Extract the (x, y) coordinate from the center of the cell holding the provided text.  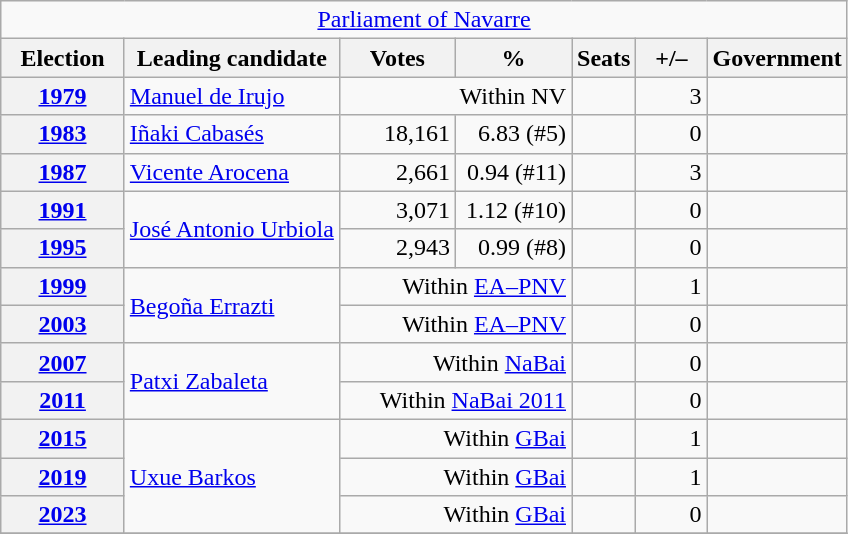
Votes (397, 58)
Manuel de Irujo (232, 96)
2,661 (397, 172)
1999 (63, 286)
2003 (63, 324)
1979 (63, 96)
José Antonio Urbiola (232, 229)
1.12 (#10) (513, 210)
Within NaBai 2011 (455, 400)
Parliament of Navarre (424, 20)
2015 (63, 438)
Within NV (455, 96)
2007 (63, 362)
2023 (63, 515)
1987 (63, 172)
2019 (63, 477)
Government (777, 58)
0.94 (#11) (513, 172)
Uxue Barkos (232, 476)
Election (63, 58)
1983 (63, 134)
% (513, 58)
Begoña Errazti (232, 305)
1991 (63, 210)
Within NaBai (455, 362)
18,161 (397, 134)
Seats (604, 58)
1995 (63, 248)
3,071 (397, 210)
Iñaki Cabasés (232, 134)
Leading candidate (232, 58)
Patxi Zabaleta (232, 381)
6.83 (#5) (513, 134)
0.99 (#8) (513, 248)
Vicente Arocena (232, 172)
2011 (63, 400)
2,943 (397, 248)
+/– (672, 58)
